Find where the given text appears and provide that cell's center as (x, y) coordinate. 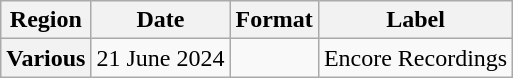
Encore Recordings (415, 58)
Region (46, 20)
21 June 2024 (160, 58)
Label (415, 20)
Format (274, 20)
Various (46, 58)
Date (160, 20)
